Pinpoint the cell where the given text exists, returning its (X, Y) midpoint coordinate. 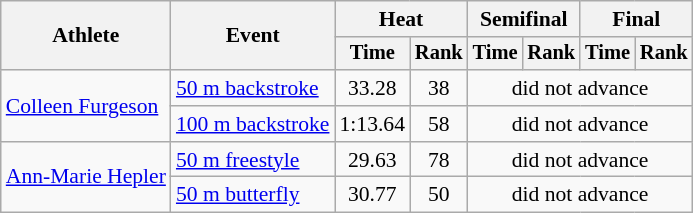
50 m butterfly (253, 195)
Semifinal (524, 19)
1:13.64 (372, 124)
Final (636, 19)
29.63 (372, 160)
Athlete (86, 36)
Colleen Furgeson (86, 106)
Heat (400, 19)
100 m backstroke (253, 124)
50 m freestyle (253, 160)
78 (439, 160)
38 (439, 88)
50 (439, 195)
33.28 (372, 88)
Ann-Marie Hepler (86, 178)
58 (439, 124)
30.77 (372, 195)
50 m backstroke (253, 88)
Event (253, 36)
